Extract the [x, y] coordinate from the center of the cell holding the provided text.  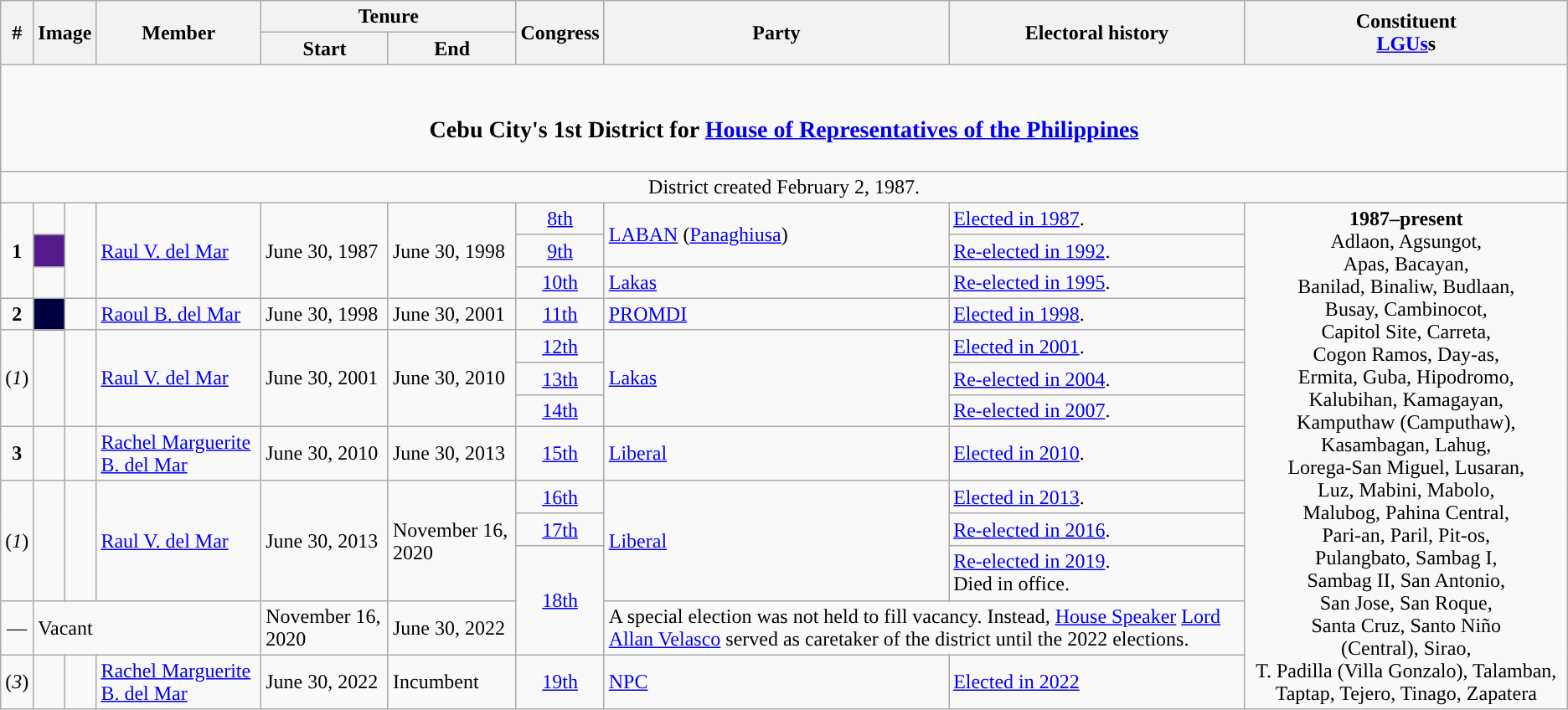
Congress [560, 33]
# [17, 33]
Re-elected in 2016. [1097, 529]
Elected in 2010. [1097, 454]
Tenure [389, 17]
Start [325, 49]
Cebu City's 1st District for House of Representatives of the Philippines [784, 117]
Re-elected in 2019.Died in office. [1097, 573]
Re-elected in 1995. [1097, 282]
June 30, 1987 [325, 250]
ConstituentLGUss [1406, 33]
Image [65, 33]
Party [776, 33]
Elected in 2022 [1097, 682]
Elected in 2013. [1097, 497]
Re-elected in 2007. [1097, 410]
Elected in 1987. [1097, 219]
Member [179, 33]
12th [560, 347]
3 [17, 454]
8th [560, 219]
NPC [776, 682]
LABAN (Panaghiusa) [776, 234]
Elected in 2001. [1097, 347]
Vacant [147, 628]
Elected in 1998. [1097, 314]
Re-elected in 2004. [1097, 378]
Electoral history [1097, 33]
1 [17, 250]
2 [17, 314]
16th [560, 497]
9th [560, 250]
17th [560, 529]
— [17, 628]
14th [560, 410]
Incumbent [451, 682]
10th [560, 282]
11th [560, 314]
(3) [17, 682]
District created February 2, 1987. [784, 187]
15th [560, 454]
End [451, 49]
Re-elected in 1992. [1097, 250]
18th [560, 599]
19th [560, 682]
13th [560, 378]
Raoul B. del Mar [179, 314]
PROMDI [776, 314]
